Find where the given text appears and provide that cell's center as (x, y) coordinate. 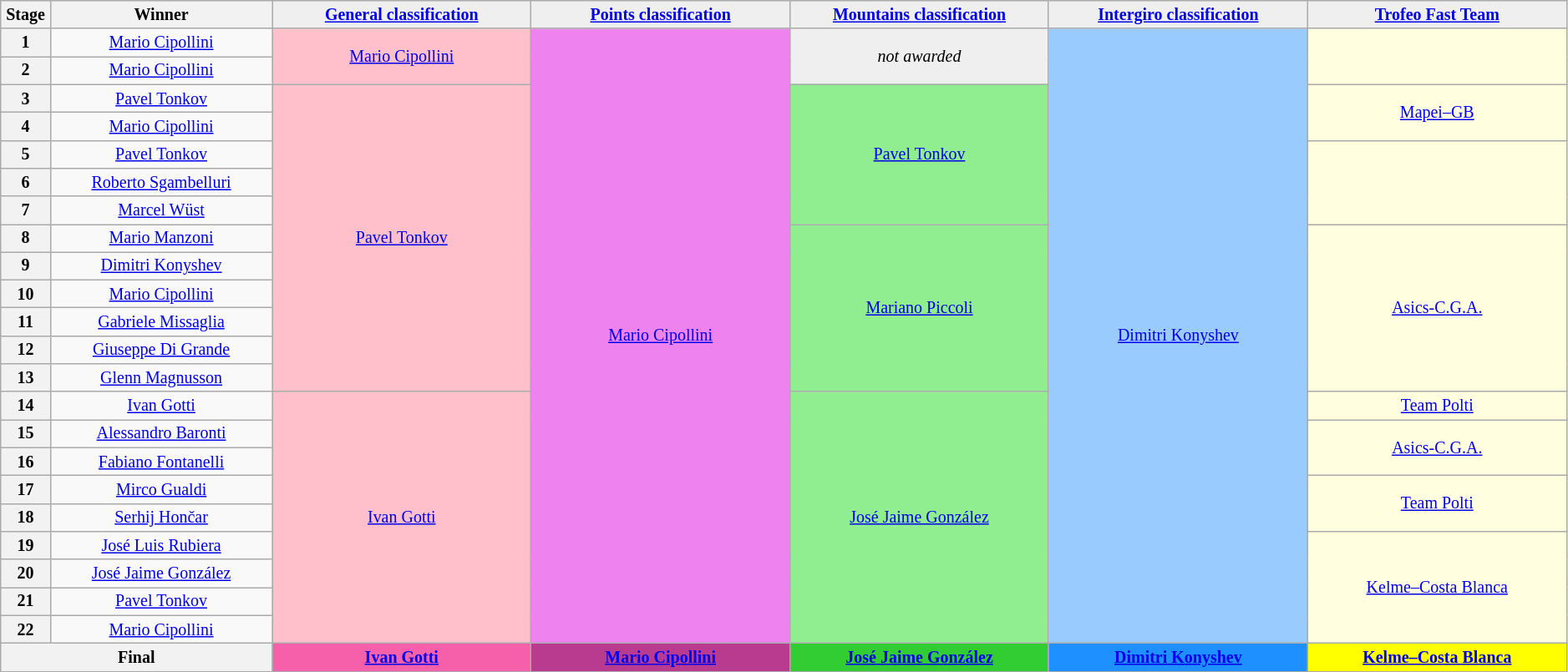
11 (26, 322)
19 (26, 546)
1 (26, 43)
Glenn Magnusson (161, 377)
8 (26, 239)
Mariano Piccoli (920, 309)
Roberto Sgambelluri (161, 182)
9 (26, 265)
5 (26, 154)
Mountains classification (920, 15)
Gabriele Missaglia (161, 322)
20 (26, 573)
Serhij Hončar (161, 518)
Mapei–GB (1437, 112)
Alessandro Baronti (161, 434)
13 (26, 377)
Marcel Wüst (161, 210)
12 (26, 351)
18 (26, 518)
Fabiano Fontanelli (161, 462)
Intergiro classification (1178, 15)
4 (26, 127)
17 (26, 489)
2 (26, 70)
José Luis Rubiera (161, 546)
10 (26, 294)
Mirco Gualdi (161, 489)
6 (26, 182)
7 (26, 210)
General classification (402, 15)
Stage (26, 15)
22 (26, 629)
15 (26, 434)
Points classification (661, 15)
Final (137, 658)
Trofeo Fast Team (1437, 15)
Giuseppe Di Grande (161, 351)
3 (26, 99)
Winner (161, 15)
16 (26, 462)
not awarded (920, 57)
21 (26, 601)
14 (26, 406)
Mario Manzoni (161, 239)
